From the cell containing the given text, extract its center point as [x, y] coordinate. 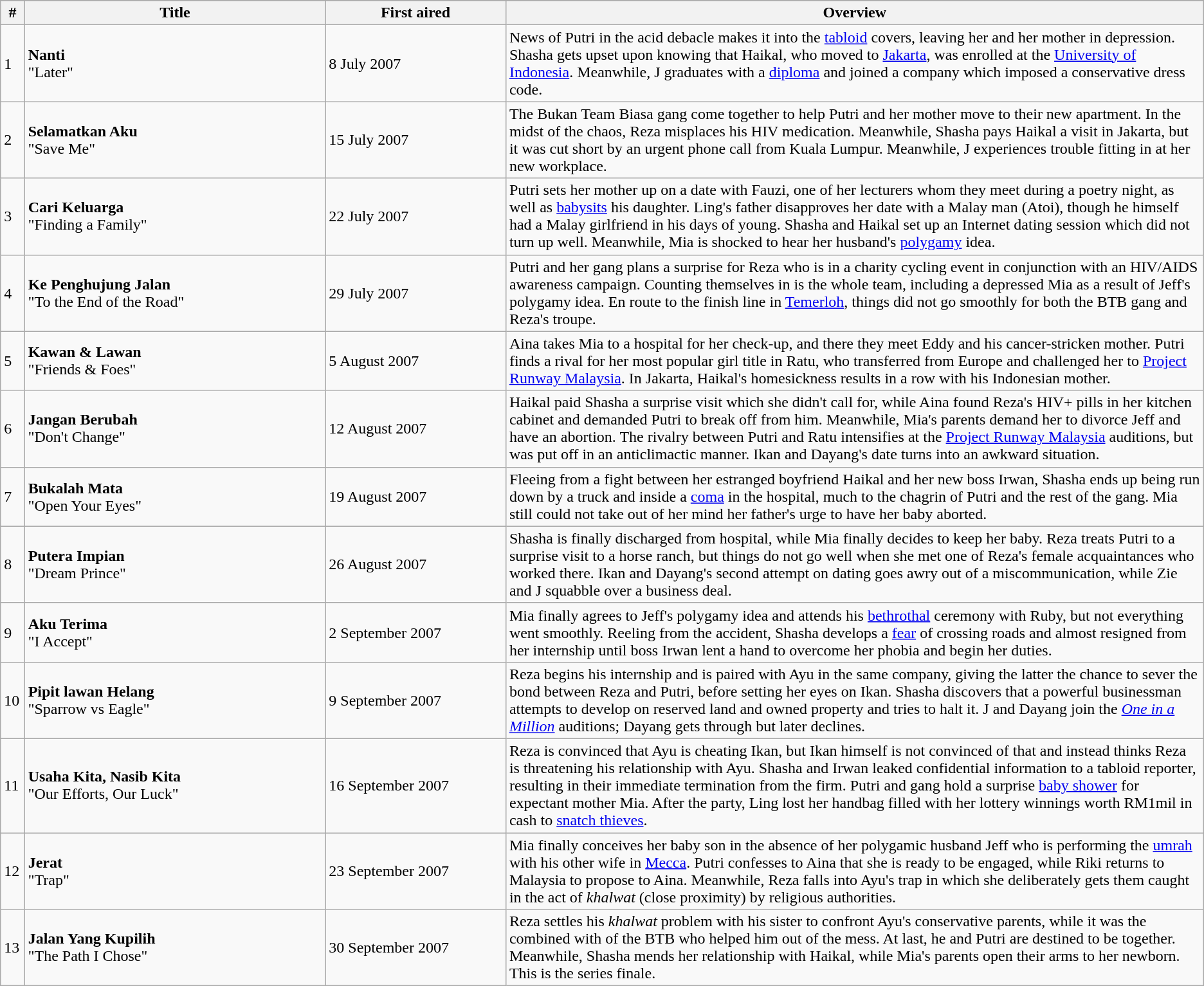
26 August 2007 [415, 565]
15 July 2007 [415, 140]
12 August 2007 [415, 428]
Usaha Kita, Nasib Kita"Our Efforts, Our Luck" [175, 785]
# [13, 13]
2 [13, 140]
8 [13, 565]
Ke Penghujung Jalan"To the End of the Road" [175, 293]
2 September 2007 [415, 632]
7 [13, 497]
Nanti"Later" [175, 63]
5 [13, 361]
6 [13, 428]
29 July 2007 [415, 293]
5 August 2007 [415, 361]
19 August 2007 [415, 497]
Bukalah Mata"Open Your Eyes" [175, 497]
4 [13, 293]
12 [13, 871]
Kawan & Lawan"Friends & Foes" [175, 361]
Jerat"Trap" [175, 871]
Title [175, 13]
Putera Impian"Dream Prince" [175, 565]
Overview [854, 13]
Aku Terima"I Accept" [175, 632]
1 [13, 63]
22 July 2007 [415, 216]
Selamatkan Aku"Save Me" [175, 140]
30 September 2007 [415, 948]
10 [13, 700]
Pipit lawan Helang"Sparrow vs Eagle" [175, 700]
Jangan Berubah"Don't Change" [175, 428]
16 September 2007 [415, 785]
9 September 2007 [415, 700]
Cari Keluarga"Finding a Family" [175, 216]
9 [13, 632]
13 [13, 948]
3 [13, 216]
Jalan Yang Kupilih"The Path I Chose" [175, 948]
8 July 2007 [415, 63]
11 [13, 785]
First aired [415, 13]
23 September 2007 [415, 871]
